Identify which cell holds the provided text, then report its [X, Y] central coordinate. 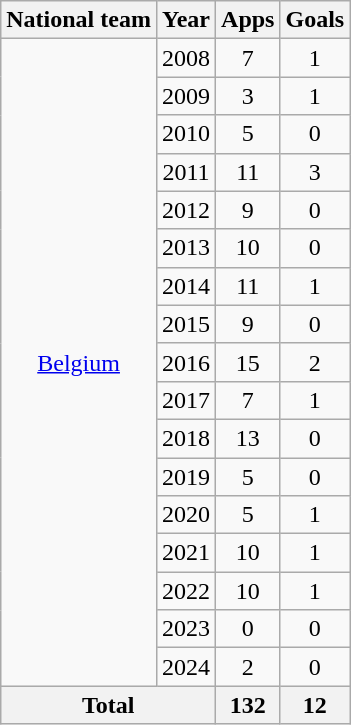
2012 [186, 210]
2023 [186, 629]
Goals [315, 20]
2014 [186, 286]
National team [79, 20]
2009 [186, 96]
Year [186, 20]
13 [248, 438]
15 [248, 362]
2018 [186, 438]
2016 [186, 362]
Apps [248, 20]
132 [248, 705]
2015 [186, 324]
12 [315, 705]
2020 [186, 515]
Total [108, 705]
2021 [186, 553]
2024 [186, 667]
2008 [186, 58]
2022 [186, 591]
2019 [186, 477]
2010 [186, 134]
Belgium [79, 362]
2013 [186, 248]
2017 [186, 400]
2011 [186, 172]
